For the text-containing cell, return its midpoint in (X, Y) coordinate format. 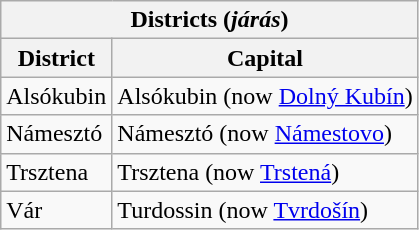
Capital (265, 58)
Trsztena (now Trstená) (265, 172)
Trsztena (56, 172)
Vár (56, 210)
Turdossin (now Tvrdošín) (265, 210)
District (56, 58)
Alsókubin (56, 96)
Námesztó (56, 134)
Alsókubin (now Dolný Kubín) (265, 96)
Námesztó (now Námestovo) (265, 134)
Districts (járás) (210, 20)
